Extract the [X, Y] coordinate from the center of the cell holding the provided text.  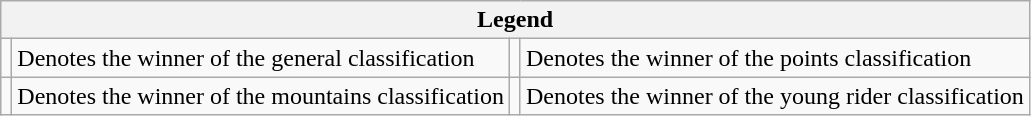
Denotes the winner of the general classification [261, 58]
Denotes the winner of the young rider classification [774, 96]
Legend [516, 20]
Denotes the winner of the mountains classification [261, 96]
Denotes the winner of the points classification [774, 58]
